Provide the (x, y) coordinate of the cell's center where the given text is located.  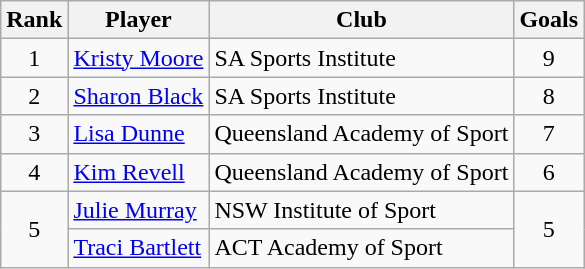
3 (34, 134)
Club (362, 20)
NSW Institute of Sport (362, 210)
2 (34, 96)
Goals (549, 20)
Lisa Dunne (138, 134)
8 (549, 96)
4 (34, 172)
7 (549, 134)
Player (138, 20)
Kim Revell (138, 172)
Kristy Moore (138, 58)
9 (549, 58)
6 (549, 172)
ACT Academy of Sport (362, 248)
Sharon Black (138, 96)
1 (34, 58)
Traci Bartlett (138, 248)
Rank (34, 20)
Julie Murray (138, 210)
